For the text-containing cell, return its midpoint in [X, Y] coordinate format. 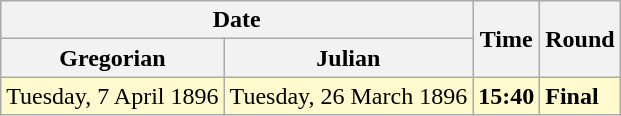
Round [580, 39]
Time [506, 39]
Tuesday, 7 April 1896 [112, 96]
Gregorian [112, 58]
Tuesday, 26 March 1896 [348, 96]
15:40 [506, 96]
Julian [348, 58]
Date [237, 20]
Final [580, 96]
